Pinpoint the cell where the given text exists, returning its (X, Y) midpoint coordinate. 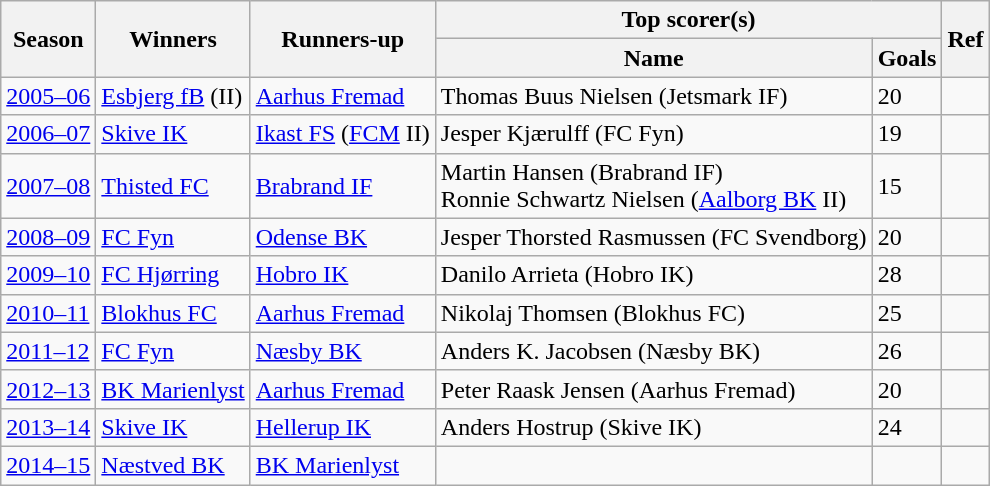
24 (907, 427)
Nikolaj Thomsen (Blokhus FC) (654, 313)
2010–11 (48, 313)
Ikast FS (FCM II) (342, 134)
Winners (173, 39)
Hellerup IK (342, 427)
Thisted FC (173, 186)
2008–09 (48, 237)
28 (907, 275)
15 (907, 186)
FC Hjørring (173, 275)
Jesper Thorsted Rasmussen (FC Svendborg) (654, 237)
25 (907, 313)
Hobro IK (342, 275)
2007–08 (48, 186)
Jesper Kjærulff (FC Fyn) (654, 134)
Brabrand IF (342, 186)
Ref (966, 39)
2006–07 (48, 134)
Martin Hansen (Brabrand IF)Ronnie Schwartz Nielsen (Aalborg BK II) (654, 186)
Danilo Arrieta (Hobro IK) (654, 275)
2011–12 (48, 351)
Anders K. Jacobsen (Næsby BK) (654, 351)
2014–15 (48, 465)
Season (48, 39)
26 (907, 351)
Goals (907, 58)
Name (654, 58)
Blokhus FC (173, 313)
Næsby BK (342, 351)
2005–06 (48, 96)
Peter Raask Jensen (Aarhus Fremad) (654, 389)
Top scorer(s) (688, 20)
Næstved BK (173, 465)
Odense BK (342, 237)
Thomas Buus Nielsen (Jetsmark IF) (654, 96)
2013–14 (48, 427)
Runners-up (342, 39)
2009–10 (48, 275)
Anders Hostrup (Skive IK) (654, 427)
2012–13 (48, 389)
Esbjerg fB (II) (173, 96)
19 (907, 134)
